From the cell containing the given text, extract its center point as [x, y] coordinate. 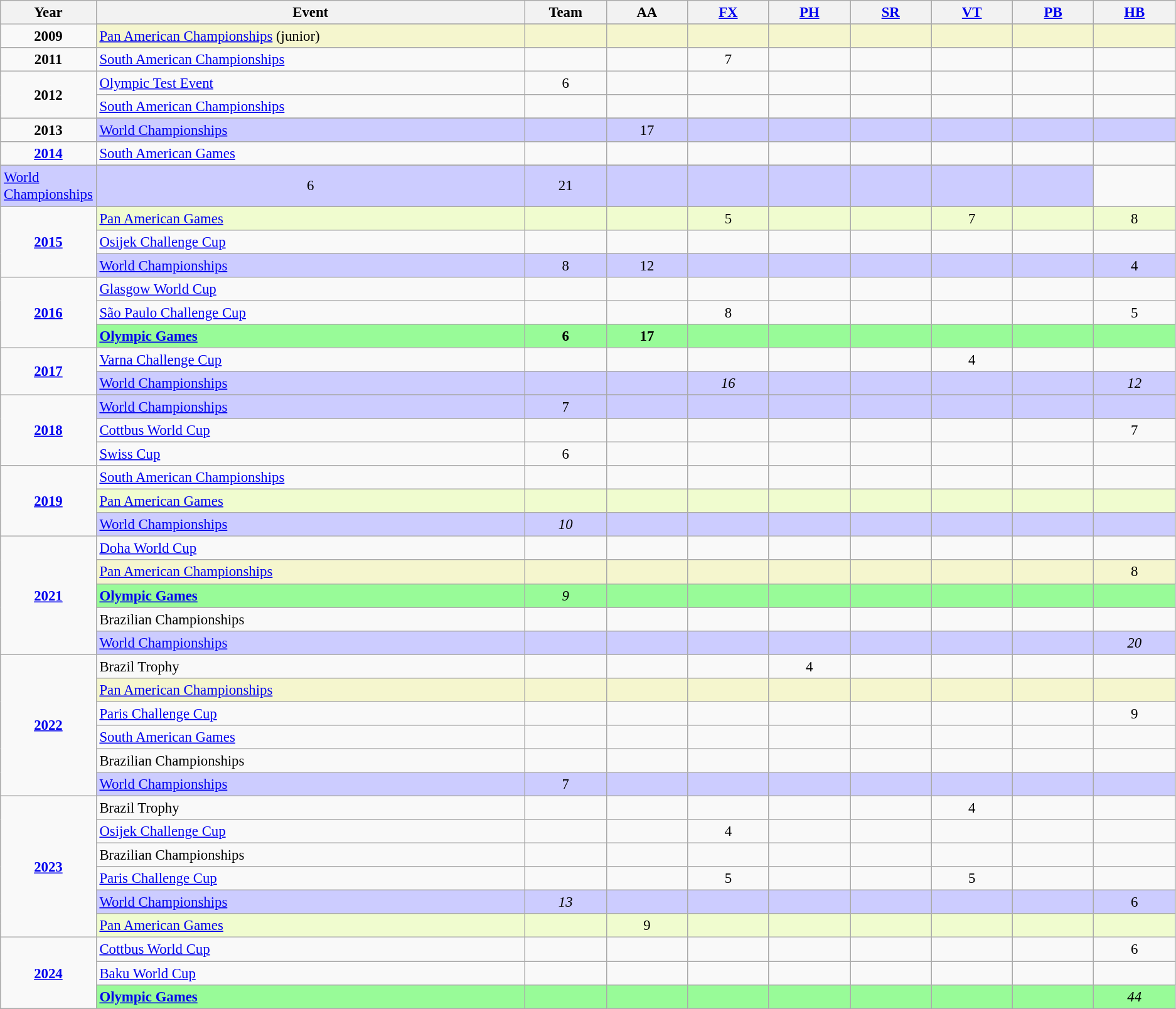
2013 [48, 131]
Baku World Cup [310, 973]
SR [891, 13]
PH [810, 13]
AA [646, 13]
2022 [48, 725]
13 [565, 902]
2021 [48, 595]
2012 [48, 95]
2009 [48, 36]
2014 [48, 154]
Swiss Cup [310, 454]
VT [971, 13]
2015 [48, 242]
HB [1135, 13]
2023 [48, 867]
44 [1135, 996]
Varna Challenge Cup [310, 360]
2017 [48, 371]
FX [728, 13]
21 [565, 186]
10 [565, 525]
2024 [48, 973]
20 [1135, 643]
Pan American Championships (junior) [310, 36]
Glasgow World Cup [310, 289]
São Paulo Challenge Cup [310, 312]
2011 [48, 60]
PB [1053, 13]
16 [728, 383]
Team [565, 13]
Event [310, 13]
Year [48, 13]
2018 [48, 430]
Olympic Test Event [310, 83]
Doha World Cup [310, 548]
2016 [48, 312]
2019 [48, 501]
